Output the [x, y] coordinate of the center of the cell containing the given text.  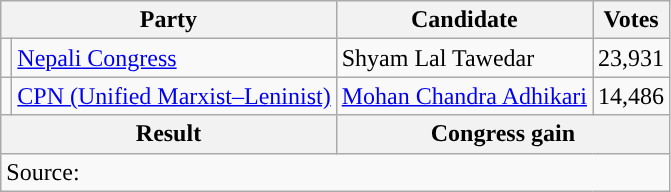
CPN (Unified Marxist–Leninist) [174, 96]
Source: [336, 172]
Shyam Lal Tawedar [464, 58]
Nepali Congress [174, 58]
14,486 [632, 96]
23,931 [632, 58]
Mohan Chandra Adhikari [464, 96]
Candidate [464, 20]
Result [168, 134]
Party [168, 20]
Congress gain [502, 134]
Votes [632, 20]
